Determine the (x, y) coordinate at the center of the cell enclosing the given text.  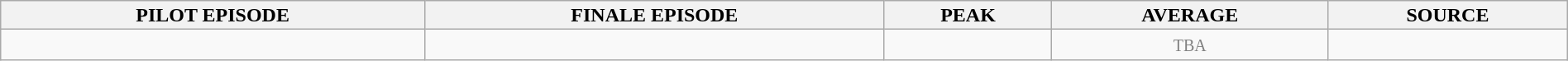
FINALE EPISODE (655, 15)
PILOT EPISODE (213, 15)
AVERAGE (1190, 15)
PEAK (968, 15)
TBA (1190, 45)
SOURCE (1448, 15)
